Detect which cell encompasses the target text, then output its (X, Y) center coordinate. 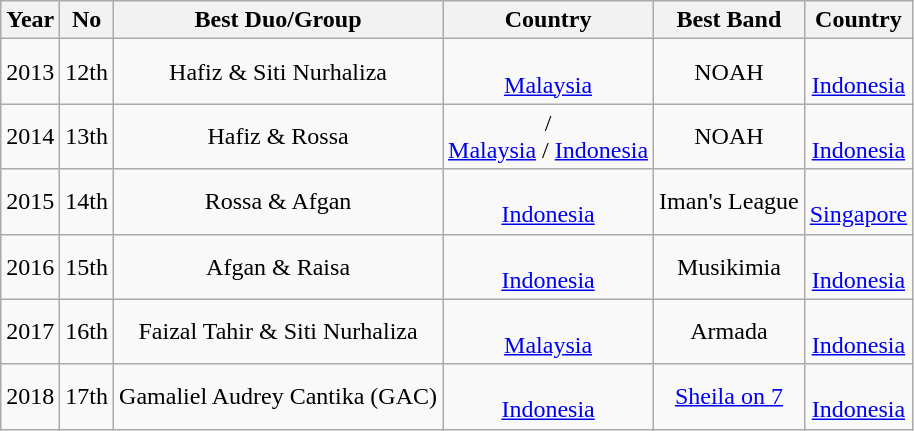
Hafiz & Rossa (278, 136)
/ Malaysia / Indonesia (548, 136)
2015 (30, 202)
No (87, 20)
Best Band (730, 20)
Armada (730, 332)
13th (87, 136)
12th (87, 72)
2014 (30, 136)
15th (87, 266)
Rossa & Afgan (278, 202)
Gamaliel Audrey Cantika (GAC) (278, 396)
Iman's League (730, 202)
Musikimia (730, 266)
16th (87, 332)
Best Duo/Group (278, 20)
Faizal Tahir & Siti Nurhaliza (278, 332)
Hafiz & Siti Nurhaliza (278, 72)
Afgan & Raisa (278, 266)
2017 (30, 332)
2016 (30, 266)
2013 (30, 72)
Year (30, 20)
14th (87, 202)
17th (87, 396)
2018 (30, 396)
Sheila on 7 (730, 396)
Singapore (858, 202)
